Output the (x, y) coordinate of the center of the cell containing the given text.  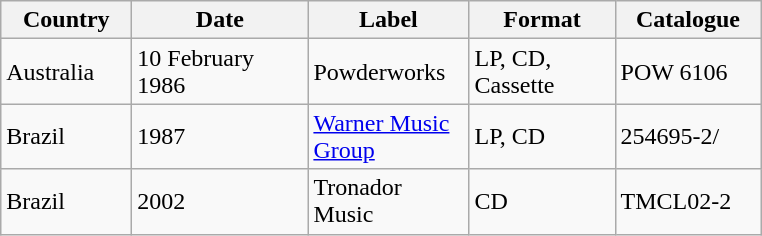
Date (220, 20)
10 February 1986 (220, 72)
Country (66, 20)
LP, CD (542, 136)
2002 (220, 202)
Label (388, 20)
Catalogue (688, 20)
Format (542, 20)
254695-2/ (688, 136)
LP, CD, Cassette (542, 72)
Australia (66, 72)
TMCL02-2 (688, 202)
Powderworks (388, 72)
POW 6106 (688, 72)
Tronador Music (388, 202)
CD (542, 202)
Warner Music Group (388, 136)
1987 (220, 136)
